Scan for the cell matching the given text and deliver its [X, Y] coordinate at center. 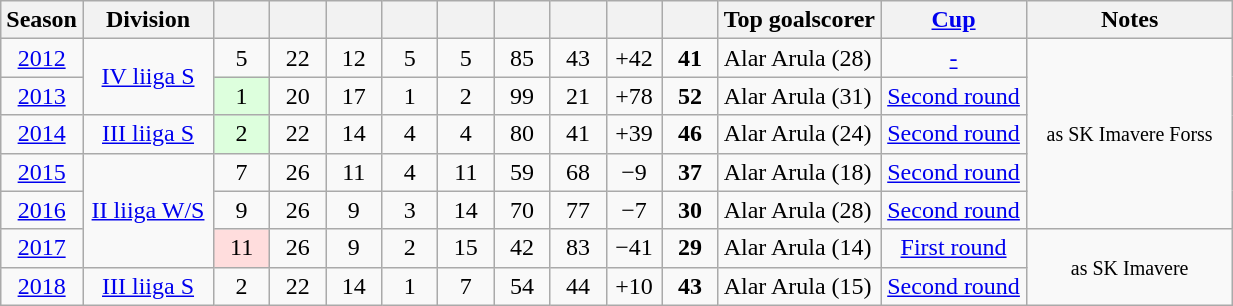
+39 [634, 134]
42 [522, 248]
Alar Arula (18) [799, 172]
IV liiga S [148, 77]
+78 [634, 96]
46 [690, 134]
3 [410, 210]
44 [578, 286]
as SK Imavere [1130, 267]
+42 [634, 58]
Top goalscorer [799, 20]
2018 [42, 286]
59 [522, 172]
37 [690, 172]
−41 [634, 248]
85 [522, 58]
Alar Arula (14) [799, 248]
54 [522, 286]
2012 [42, 58]
70 [522, 210]
15 [466, 248]
20 [298, 96]
30 [690, 210]
First round [954, 248]
Cup [954, 20]
Notes [1130, 20]
−7 [634, 210]
- [954, 58]
Alar Arula (31) [799, 96]
2013 [42, 96]
12 [354, 58]
2017 [42, 248]
Alar Arula (24) [799, 134]
Division [148, 20]
99 [522, 96]
Alar Arula (15) [799, 286]
Season [42, 20]
2014 [42, 134]
80 [522, 134]
+10 [634, 286]
17 [354, 96]
52 [690, 96]
21 [578, 96]
77 [578, 210]
2016 [42, 210]
29 [690, 248]
68 [578, 172]
−9 [634, 172]
83 [578, 248]
2015 [42, 172]
as SK Imavere Forss [1130, 134]
II liiga W/S [148, 210]
